Scan for the cell matching the given text and deliver its [X, Y] coordinate at center. 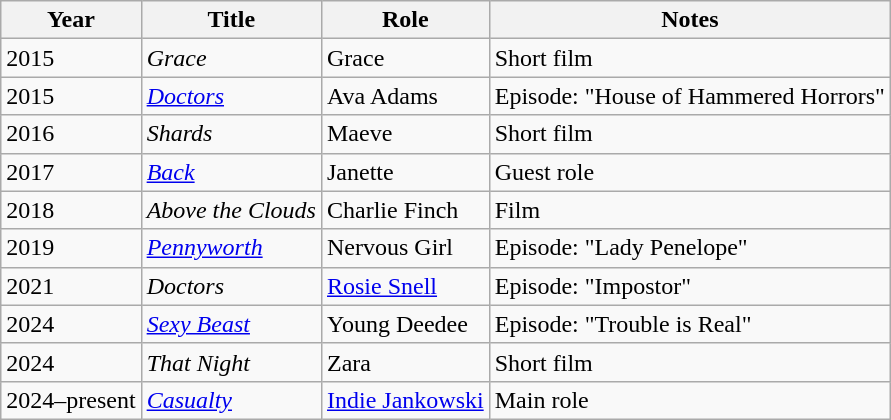
Guest role [690, 172]
Episode: "House of Hammered Horrors" [690, 96]
2018 [71, 210]
Episode: "Lady Penelope" [690, 248]
Back [231, 172]
Year [71, 20]
2021 [71, 286]
Sexy Beast [231, 324]
Film [690, 210]
Rosie Snell [405, 286]
Above the Clouds [231, 210]
Zara [405, 362]
Indie Jankowski [405, 400]
That Night [231, 362]
2024–present [71, 400]
2019 [71, 248]
Nervous Girl [405, 248]
Role [405, 20]
Title [231, 20]
Janette [405, 172]
2016 [71, 134]
Pennyworth [231, 248]
Episode: "Impostor" [690, 286]
Episode: "Trouble is Real" [690, 324]
Shards [231, 134]
2017 [71, 172]
Maeve [405, 134]
Charlie Finch [405, 210]
Ava Adams [405, 96]
Young Deedee [405, 324]
Main role [690, 400]
Notes [690, 20]
Casualty [231, 400]
